Pinpoint the cell where the given text exists, returning its [X, Y] midpoint coordinate. 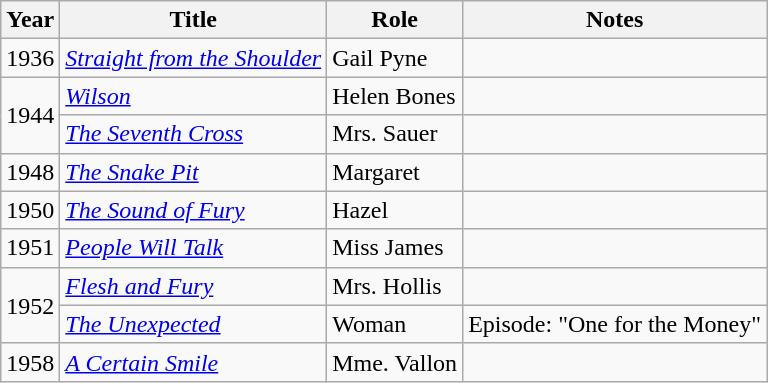
1944 [30, 115]
The Sound of Fury [194, 210]
Miss James [395, 248]
Straight from the Shoulder [194, 58]
Flesh and Fury [194, 286]
Episode: "One for the Money" [615, 324]
The Seventh Cross [194, 134]
The Snake Pit [194, 172]
Title [194, 20]
1936 [30, 58]
Notes [615, 20]
Margaret [395, 172]
Year [30, 20]
Mme. Vallon [395, 362]
1948 [30, 172]
Gail Pyne [395, 58]
The Unexpected [194, 324]
Wilson [194, 96]
Helen Bones [395, 96]
A Certain Smile [194, 362]
Mrs. Sauer [395, 134]
Hazel [395, 210]
People Will Talk [194, 248]
1950 [30, 210]
Mrs. Hollis [395, 286]
Woman [395, 324]
1951 [30, 248]
Role [395, 20]
1958 [30, 362]
1952 [30, 305]
